Find where the given text appears and provide that cell's center as (X, Y) coordinate. 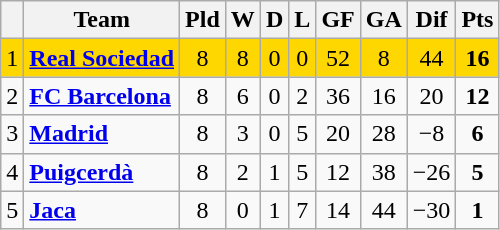
52 (338, 58)
Dif (432, 20)
Puigcerdà (102, 172)
Madrid (102, 134)
Jaca (102, 210)
Team (102, 20)
−8 (432, 134)
−26 (432, 172)
W (242, 20)
L (302, 20)
FC Barcelona (102, 96)
14 (338, 210)
4 (12, 172)
D (274, 20)
GA (384, 20)
GF (338, 20)
Real Sociedad (102, 58)
Pld (203, 20)
−30 (432, 210)
7 (302, 210)
38 (384, 172)
Pts (478, 20)
28 (384, 134)
36 (338, 96)
